For the text-containing cell, return its midpoint in [X, Y] coordinate format. 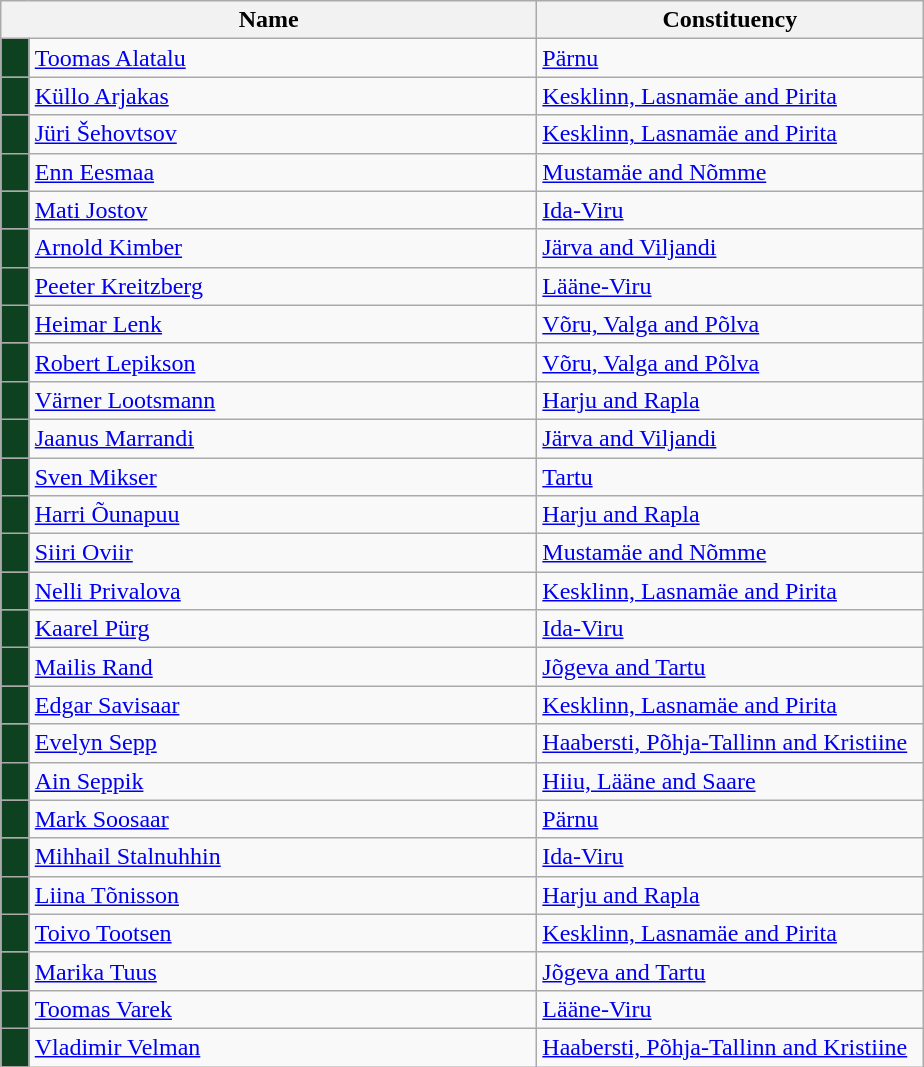
Mark Soosaar [283, 819]
Toomas Varek [283, 1009]
Siiri Oviir [283, 553]
Mati Jostov [283, 210]
Evelyn Sepp [283, 743]
Liina Tõnisson [283, 895]
Nelli Privalova [283, 591]
Harri Õunapuu [283, 515]
Vladimir Velman [283, 1047]
Tartu [730, 477]
Mailis Rand [283, 667]
Toivo Tootsen [283, 933]
Sven Mikser [283, 477]
Jaanus Marrandi [283, 438]
Name [269, 20]
Värner Lootsmann [283, 400]
Kaarel Pürg [283, 629]
Heimar Lenk [283, 324]
Marika Tuus [283, 971]
Ain Seppik [283, 781]
Hiiu, Lääne and Saare [730, 781]
Enn Eesmaa [283, 172]
Edgar Savisaar [283, 705]
Constituency [730, 20]
Arnold Kimber [283, 248]
Jüri Šehovtsov [283, 134]
Küllo Arjakas [283, 96]
Mihhail Stalnuhhin [283, 857]
Robert Lepikson [283, 362]
Toomas Alatalu [283, 58]
Peeter Kreitzberg [283, 286]
